Return the [x, y] coordinate for the center point of the cell that contains the specified text.  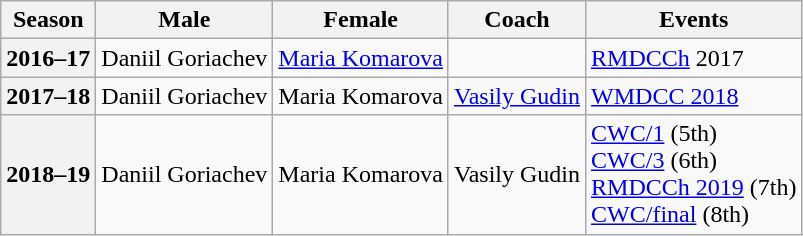
Male [184, 20]
Female [361, 20]
Coach [516, 20]
2018–19 [48, 174]
2017–18 [48, 96]
WMDCC 2018 [694, 96]
Events [694, 20]
CWC/1 (5th)CWC/3 (6th)RMDCCh 2019 (7th)CWC/final (8th) [694, 174]
2016–17 [48, 58]
Season [48, 20]
RMDCCh 2017 [694, 58]
